Provide the [X, Y] coordinate of the cell's center where the given text is located.  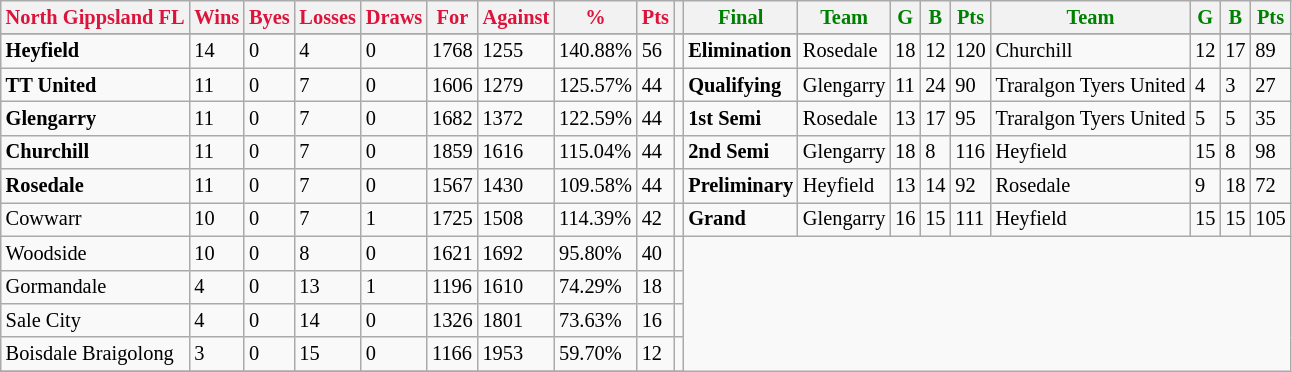
140.88% [596, 51]
1567 [452, 186]
116 [970, 152]
For [452, 17]
1326 [452, 320]
1725 [452, 219]
59.70% [596, 354]
Against [516, 17]
1621 [452, 253]
89 [1270, 51]
1692 [516, 253]
Elimination [740, 51]
Woodside [96, 253]
TT United [96, 85]
109.58% [596, 186]
27 [1270, 85]
1508 [516, 219]
1372 [516, 118]
Losses [328, 17]
90 [970, 85]
1953 [516, 354]
1801 [516, 320]
98 [1270, 152]
40 [656, 253]
Grand [740, 219]
125.57% [596, 85]
115.04% [596, 152]
1610 [516, 287]
Gormandale [96, 287]
Byes [269, 17]
74.29% [596, 287]
92 [970, 186]
72 [1270, 186]
1682 [452, 118]
2nd Semi [740, 152]
1166 [452, 354]
Cowwarr [96, 219]
1196 [452, 287]
1768 [452, 51]
Wins [216, 17]
105 [1270, 219]
Qualifying [740, 85]
Draws [394, 17]
1279 [516, 85]
56 [656, 51]
Preliminary [740, 186]
122.59% [596, 118]
1859 [452, 152]
Boisdale Braigolong [96, 354]
95 [970, 118]
1430 [516, 186]
73.63% [596, 320]
114.39% [596, 219]
% [596, 17]
1606 [452, 85]
24 [935, 85]
1st Semi [740, 118]
1616 [516, 152]
42 [656, 219]
Final [740, 17]
9 [1205, 186]
120 [970, 51]
95.80% [596, 253]
Sale City [96, 320]
1255 [516, 51]
North Gippsland FL [96, 17]
35 [1270, 118]
111 [970, 219]
